Detect which cell encompasses the target text, then output its [x, y] center coordinate. 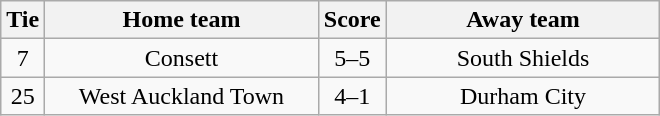
Away team [523, 20]
Durham City [523, 96]
25 [23, 96]
West Auckland Town [182, 96]
7 [23, 58]
4–1 [352, 96]
5–5 [352, 58]
Score [352, 20]
Consett [182, 58]
South Shields [523, 58]
Tie [23, 20]
Home team [182, 20]
